Determine the (x, y) coordinate at the center of the cell enclosing the given text.  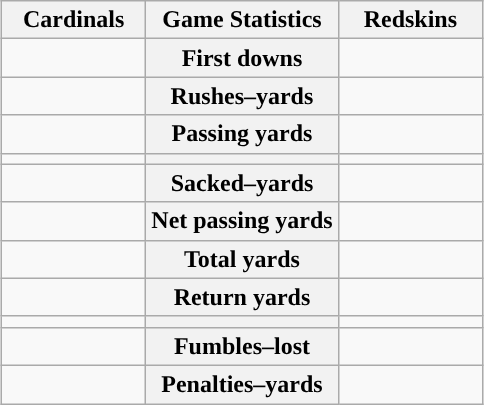
Sacked–yards (242, 183)
Total yards (242, 259)
Rushes–yards (242, 96)
Net passing yards (242, 221)
Return yards (242, 297)
Fumbles–lost (242, 346)
First downs (242, 58)
Passing yards (242, 134)
Game Statistics (242, 20)
Cardinals (73, 20)
Redskins (410, 20)
Penalties–yards (242, 384)
